Identify which cell holds the provided text, then report its [x, y] central coordinate. 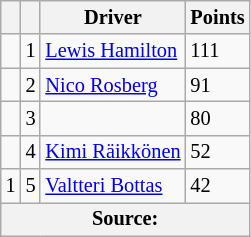
4 [31, 152]
42 [217, 186]
111 [217, 51]
Nico Rosberg [112, 85]
Source: [126, 219]
Kimi Räikkönen [112, 152]
Points [217, 17]
Valtteri Bottas [112, 186]
3 [31, 118]
5 [31, 186]
Lewis Hamilton [112, 51]
2 [31, 85]
91 [217, 85]
52 [217, 152]
Driver [112, 17]
80 [217, 118]
